Output the (x, y) coordinate of the center of the cell containing the given text.  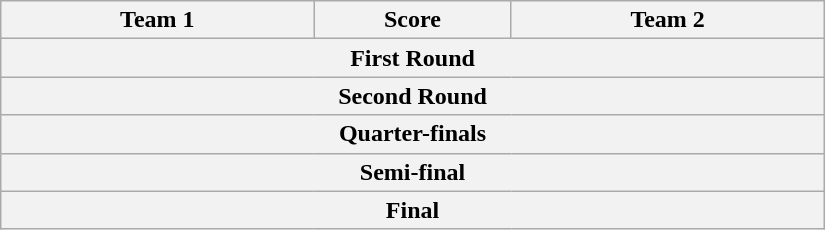
Score (412, 20)
Second Round (413, 96)
Team 2 (668, 20)
Quarter-finals (413, 134)
Final (413, 210)
Semi-final (413, 172)
First Round (413, 58)
Team 1 (158, 20)
